Search for the cell housing the specified text and yield its [X, Y] center coordinate. 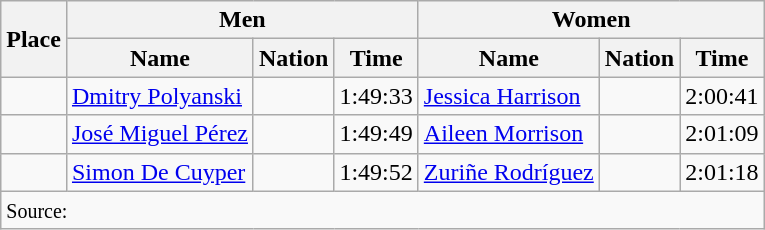
Men [242, 20]
Zuriñe Rodríguez [508, 172]
Women [591, 20]
2:00:41 [722, 96]
Place [34, 39]
2:01:18 [722, 172]
José Miguel Pérez [160, 134]
1:49:52 [376, 172]
Dmitry Polyanski [160, 96]
2:01:09 [722, 134]
Jessica Harrison [508, 96]
Simon De Cuyper [160, 172]
1:49:33 [376, 96]
Source: [382, 210]
Aileen Morrison [508, 134]
1:49:49 [376, 134]
